Determine the (X, Y) coordinate at the center of the cell enclosing the given text.  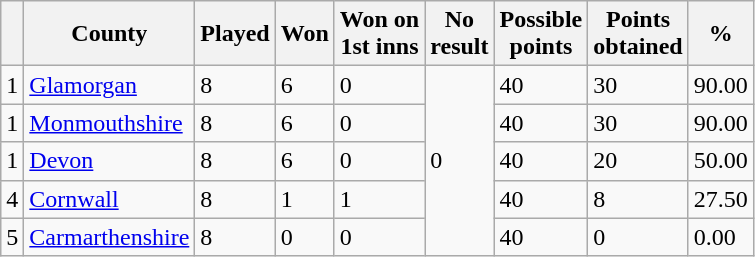
Won (304, 34)
Played (235, 34)
Glamorgan (110, 85)
County (110, 34)
4 (12, 199)
27.50 (720, 199)
% (720, 34)
Pointsobtained (638, 34)
20 (638, 161)
Won on1st inns (379, 34)
Noresult (460, 34)
5 (12, 237)
Carmarthenshire (110, 237)
Possiblepoints (541, 34)
Devon (110, 161)
50.00 (720, 161)
0.00 (720, 237)
Monmouthshire (110, 123)
Cornwall (110, 199)
